Find where the given text appears and provide that cell's center as (X, Y) coordinate. 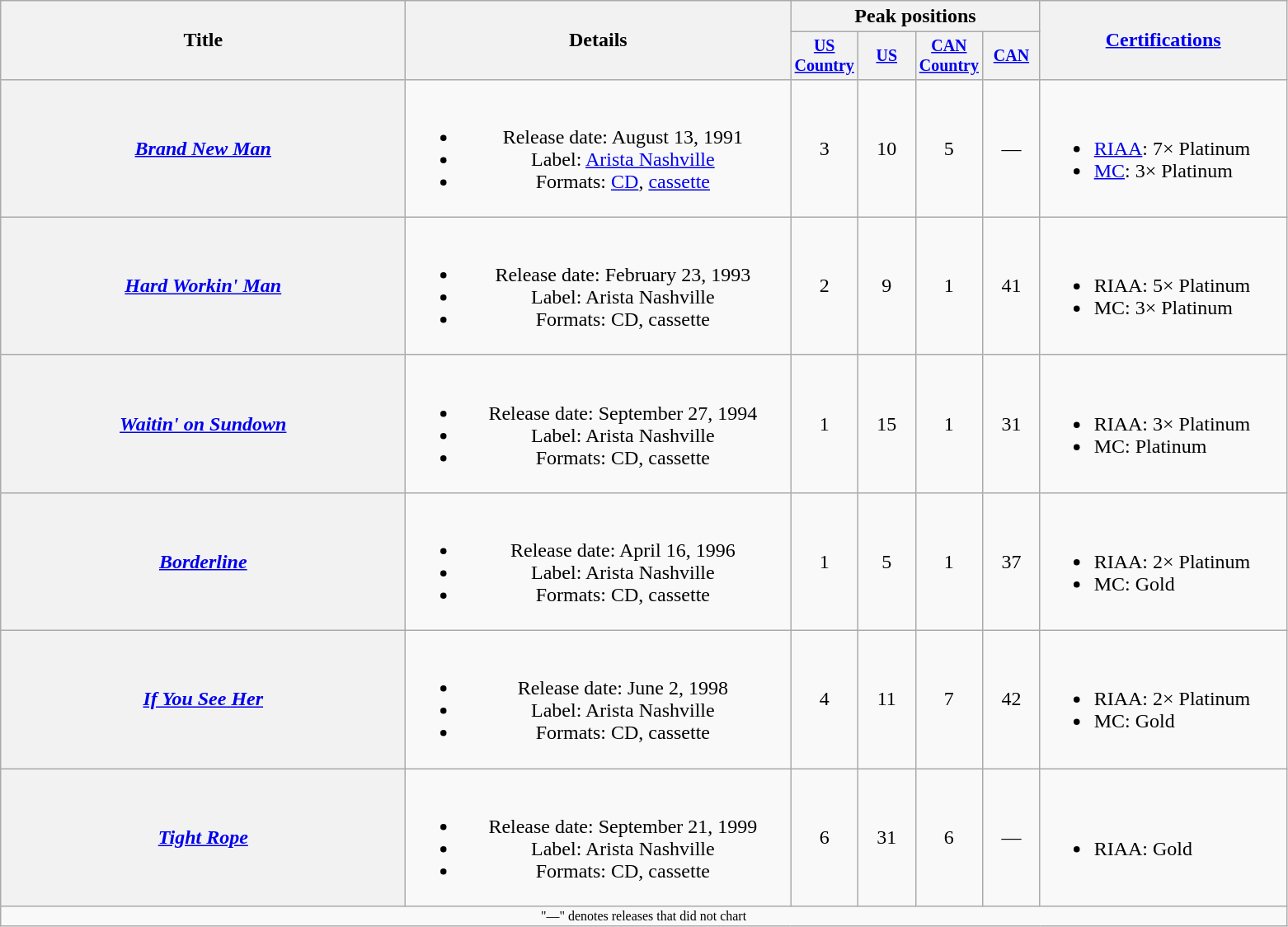
RIAA: 7× PlatinumMC: 3× Platinum (1163, 148)
41 (1011, 285)
Waitin' on Sundown (203, 424)
US (887, 56)
RIAA: 3× PlatinumMC: Platinum (1163, 424)
Hard Workin' Man (203, 285)
Release date: September 21, 1999Label: Arista NashvilleFormats: CD, cassette (599, 838)
If You See Her (203, 699)
37 (1011, 561)
Certifications (1163, 40)
US Country (825, 56)
Peak positions (915, 16)
RIAA: 5× PlatinumMC: 3× Platinum (1163, 285)
Tight Rope (203, 838)
Release date: February 23, 1993Label: Arista NashvilleFormats: CD, cassette (599, 285)
11 (887, 699)
42 (1011, 699)
Title (203, 40)
Release date: April 16, 1996Label: Arista NashvilleFormats: CD, cassette (599, 561)
Release date: August 13, 1991Label: Arista NashvilleFormats: CD, cassette (599, 148)
CAN (1011, 56)
CAN Country (949, 56)
Release date: June 2, 1998Label: Arista NashvilleFormats: CD, cassette (599, 699)
Release date: September 27, 1994Label: Arista NashvilleFormats: CD, cassette (599, 424)
Brand New Man (203, 148)
2 (825, 285)
9 (887, 285)
Details (599, 40)
3 (825, 148)
"—" denotes releases that did not chart (643, 916)
Borderline (203, 561)
4 (825, 699)
7 (949, 699)
15 (887, 424)
RIAA: Gold (1163, 838)
10 (887, 148)
